Return (X, Y) of the center of cell containing provided text 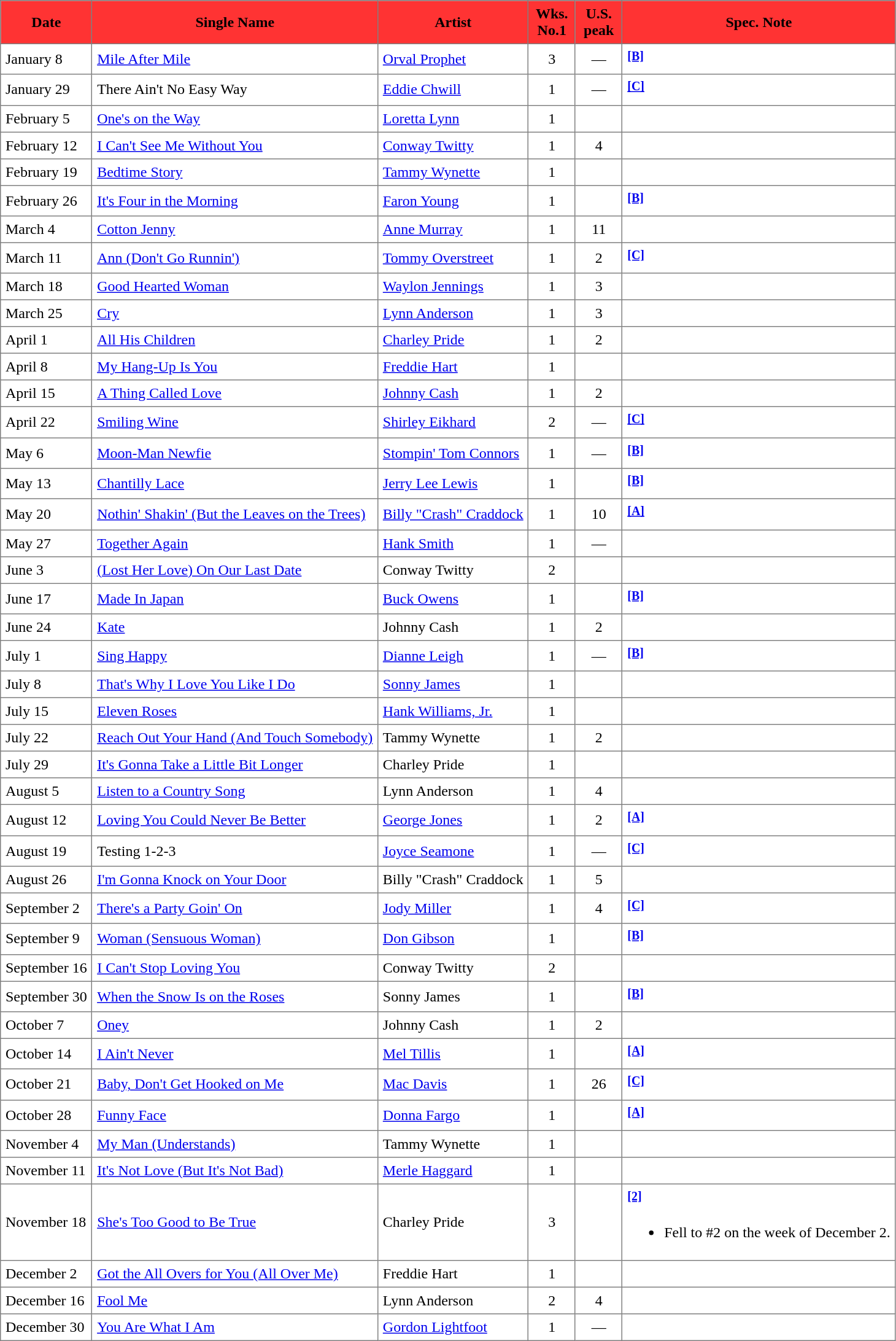
Stompin' Tom Connors (453, 453)
Listen to a Country Song (235, 791)
One's on the Way (235, 119)
May 13 (47, 484)
There's a Party Goin' On (235, 908)
May 27 (47, 543)
10 (598, 515)
Faron Young (453, 201)
Waylon Jennings (453, 287)
Dianne Leigh (453, 656)
Anne Murray (453, 230)
My Hang-Up Is You (235, 367)
March 11 (47, 258)
November 4 (47, 1144)
October 14 (47, 1054)
May 20 (47, 515)
Eleven Roses (235, 712)
December 16 (47, 1301)
George Jones (453, 820)
February 26 (47, 201)
A Thing Called Love (235, 394)
April 8 (47, 367)
Artist (453, 22)
Date (47, 22)
Merle Haggard (453, 1171)
June 24 (47, 628)
Funny Face (235, 1115)
March 4 (47, 230)
Baby, Don't Get Hooked on Me (235, 1084)
11 (598, 230)
Spec. Note (759, 22)
October 7 (47, 1025)
Testing 1-2-3 (235, 851)
Shirley Eikhard (453, 422)
Made In Japan (235, 599)
That's Why I Love You Like I Do (235, 685)
(Lost Her Love) On Our Last Date (235, 570)
U.S. peak (598, 22)
Bedtime Story (235, 172)
Gordon Lightfoot (453, 1327)
Chantilly Lace (235, 484)
Mel Tillis (453, 1054)
August 5 (47, 791)
January 8 (47, 59)
Donna Fargo (453, 1115)
December 30 (47, 1327)
Jody Miller (453, 908)
I'm Gonna Knock on Your Door (235, 880)
Loretta Lynn (453, 119)
Jerry Lee Lewis (453, 484)
August 19 (47, 851)
26 (598, 1084)
Tommy Overstreet (453, 258)
July 29 (47, 765)
It's Four in the Morning (235, 201)
Joyce Seamone (453, 851)
Mac Davis (453, 1084)
November 18 (47, 1222)
April 1 (47, 340)
Hank Smith (453, 543)
Wks. No.1 (552, 22)
Fool Me (235, 1301)
August 26 (47, 880)
Buck Owens (453, 599)
Moon-Man Newfie (235, 453)
April 15 (47, 394)
5 (598, 880)
January 29 (47, 90)
October 21 (47, 1084)
Loving You Could Never Be Better (235, 820)
I Ain't Never (235, 1054)
September 16 (47, 968)
February 12 (47, 146)
Eddie Chwill (453, 90)
Ann (Don't Go Runnin') (235, 258)
Don Gibson (453, 939)
March 18 (47, 287)
My Man (Understands) (235, 1144)
Got the All Overs for You (All Over Me) (235, 1274)
Mile After Mile (235, 59)
Oney (235, 1025)
July 1 (47, 656)
Sing Happy (235, 656)
December 2 (47, 1274)
You Are What I Am (235, 1327)
October 28 (47, 1115)
Kate (235, 628)
Together Again (235, 543)
June 17 (47, 599)
July 8 (47, 685)
There Ain't No Easy Way (235, 90)
All His Children (235, 340)
Hank Williams, Jr. (453, 712)
November 11 (47, 1171)
Woman (Sensuous Woman) (235, 939)
It's Gonna Take a Little Bit Longer (235, 765)
When the Snow Is on the Roses (235, 997)
Nothin' Shakin' (But the Leaves on the Trees) (235, 515)
September 9 (47, 939)
Cotton Jenny (235, 230)
February 19 (47, 172)
[2]Fell to #2 on the week of December 2. (759, 1222)
I Can't Stop Loving You (235, 968)
August 12 (47, 820)
It's Not Love (But It's Not Bad) (235, 1171)
September 2 (47, 908)
Smiling Wine (235, 422)
Orval Prophet (453, 59)
I Can't See Me Without You (235, 146)
Cry (235, 314)
Good Hearted Woman (235, 287)
July 15 (47, 712)
July 22 (47, 738)
March 25 (47, 314)
February 5 (47, 119)
Reach Out Your Hand (And Touch Somebody) (235, 738)
September 30 (47, 997)
May 6 (47, 453)
She's Too Good to Be True (235, 1222)
April 22 (47, 422)
June 3 (47, 570)
Single Name (235, 22)
